Provide the (x, y) coordinate of the cell's center where the given text is located.  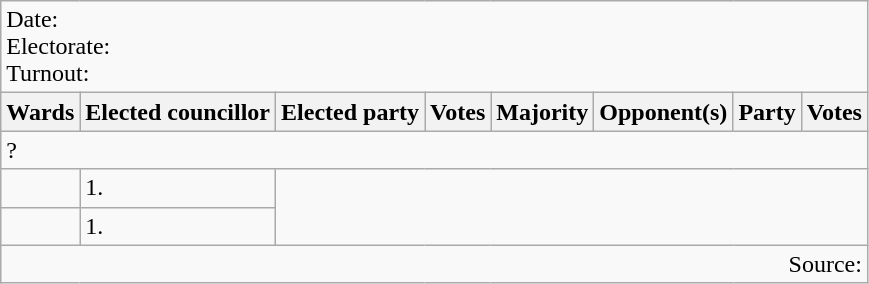
? (434, 150)
Elected party (350, 112)
Wards (40, 112)
Opponent(s) (664, 112)
Elected councillor (178, 112)
Party (767, 112)
Date: Electorate: Turnout: (434, 47)
Majority (542, 112)
Source: (434, 264)
